Capture the cell that displays the provided text and extract its [X, Y] central coordinate. 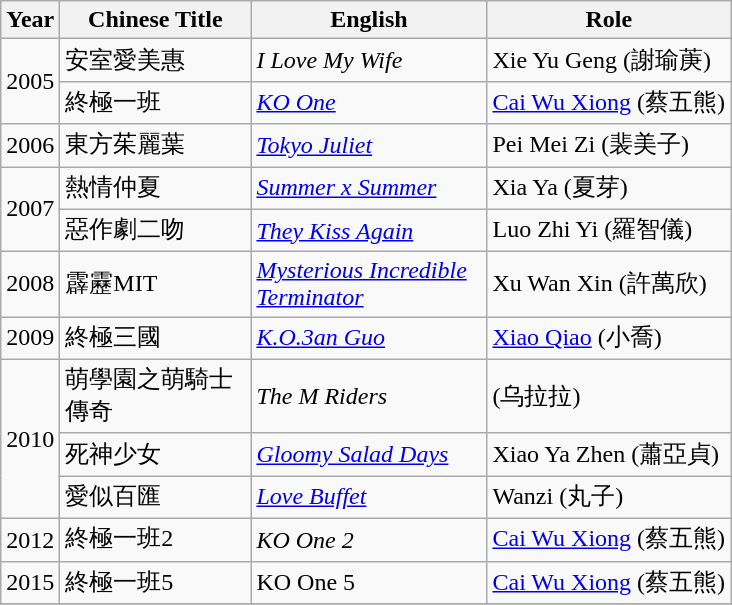
Summer x Summer [369, 188]
The M Riders [369, 396]
Pei Mei Zi (裴美子) [609, 146]
Wanzi (丸子) [609, 498]
KO One [369, 102]
They Kiss Again [369, 230]
愛似百匯 [156, 498]
(乌拉拉) [609, 396]
Year [30, 20]
終極三國 [156, 338]
霹靂MIT [156, 284]
I Love My Wife [369, 60]
2009 [30, 338]
KO One 2 [369, 540]
Chinese Title [156, 20]
死神少女 [156, 454]
終極一班 [156, 102]
安室愛美惠 [156, 60]
Luo Zhi Yi (羅智儀) [609, 230]
Xiao Qiao (小喬) [609, 338]
2012 [30, 540]
熱情仲夏 [156, 188]
惡作劇二吻 [156, 230]
2008 [30, 284]
English [369, 20]
萌學園之萌騎士傳奇 [156, 396]
終極一班5 [156, 582]
KO One 5 [369, 582]
Role [609, 20]
Xiao Ya Zhen (蕭亞貞) [609, 454]
2010 [30, 438]
2007 [30, 208]
2015 [30, 582]
Mysterious Incredible Terminator [369, 284]
東方茱麗葉 [156, 146]
2005 [30, 82]
Xu Wan Xin (許萬欣) [609, 284]
2006 [30, 146]
K.O.3an Guo [369, 338]
Xie Yu Geng (謝瑜菮) [609, 60]
Love Buffet [369, 498]
終極一班2 [156, 540]
Xia Ya (夏芽) [609, 188]
Gloomy Salad Days [369, 454]
Tokyo Juliet [369, 146]
